Pinpoint the cell where the given text exists, returning its [X, Y] midpoint coordinate. 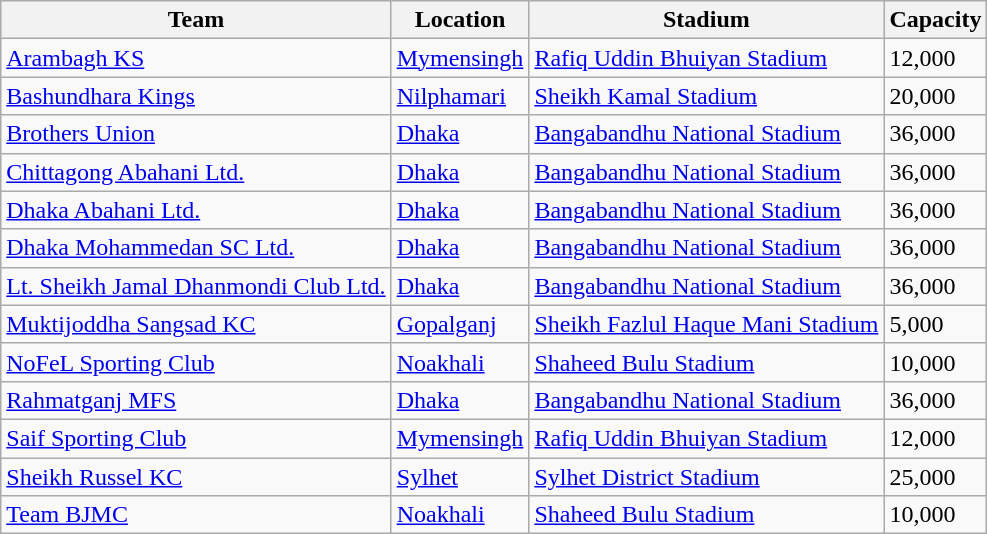
Capacity [936, 20]
NoFeL Sporting Club [196, 362]
5,000 [936, 324]
Sheikh Russel KC [196, 477]
Lt. Sheikh Jamal Dhanmondi Club Ltd. [196, 286]
Muktijoddha Sangsad KC [196, 324]
Sylhet [460, 477]
Brothers Union [196, 134]
Team [196, 20]
Team BJMC [196, 515]
Rahmatganj MFS [196, 400]
Dhaka Mohammedan SC Ltd. [196, 248]
Sheikh Kamal Stadium [706, 96]
Gopalganj [460, 324]
Dhaka Abahani Ltd. [196, 210]
Arambagh KS [196, 58]
25,000 [936, 477]
Sheikh Fazlul Haque Mani Stadium [706, 324]
Nilphamari [460, 96]
Location [460, 20]
Sylhet District Stadium [706, 477]
Saif Sporting Club [196, 438]
Bashundhara Kings [196, 96]
Stadium [706, 20]
20,000 [936, 96]
Chittagong Abahani Ltd. [196, 172]
